Locate the cell with the specified text and output its [x, y] center coordinate. 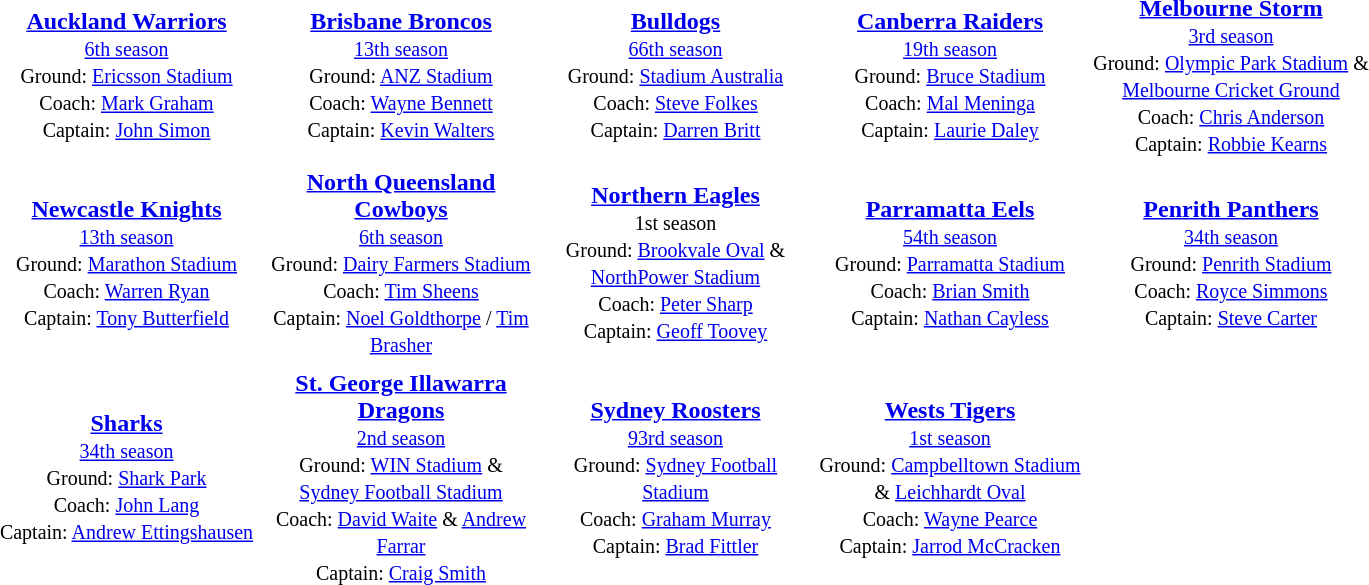
Parramatta Eels 54th seasonGround: Parramatta StadiumCoach: Brian SmithCaptain: Nathan Cayless [950, 263]
Northern Eagles 1st seasonGround: Brookvale Oval & NorthPower StadiumCoach: Peter SharpCaptain: Geoff Toovey [676, 263]
North Queensland Cowboys6th seasonGround: Dairy Farmers StadiumCoach: Tim SheensCaptain: Noel Goldthorpe / Tim Brasher [401, 263]
